Extract the (x, y) coordinate from the center of the cell holding the provided text.  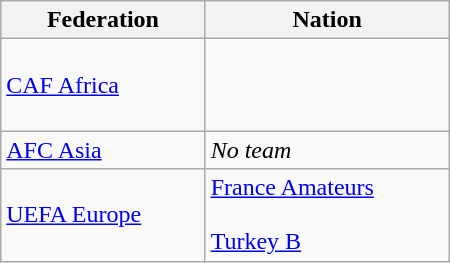
France Amateurs Turkey B (327, 215)
CAF Africa (103, 85)
No team (327, 150)
UEFA Europe (103, 215)
Federation (103, 20)
AFC Asia (103, 150)
Nation (327, 20)
